Pinpoint the cell where the given text exists, returning its (X, Y) midpoint coordinate. 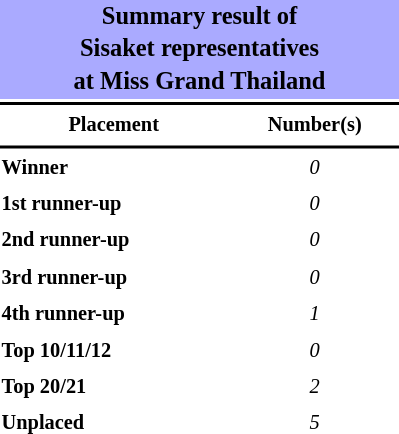
Number(s) (314, 125)
3rd runner-up (114, 278)
2nd runner-up (114, 241)
4th runner-up (114, 314)
Top 10/11/12 (114, 351)
Placement (114, 125)
Top 20/21 (114, 387)
1 (314, 314)
Summary result ofSisaket representativesat Miss Grand Thailand (200, 50)
Winner (114, 168)
2 (314, 387)
1st runner-up (114, 204)
